Locate the cell with the specified text and output its (x, y) center coordinate. 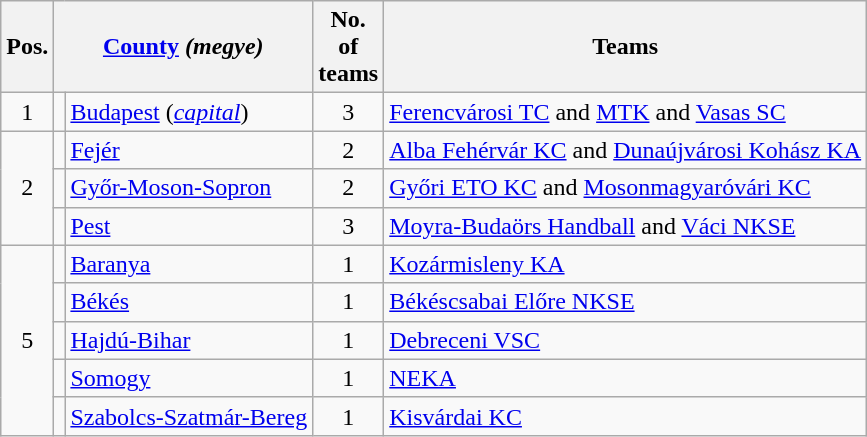
Győr-Moson-Sopron (189, 188)
Pest (189, 226)
Hajdú-Bihar (189, 340)
Békés (189, 302)
NEKA (626, 378)
Békéscsabai Előre NKSE (626, 302)
Somogy (189, 378)
Debreceni VSC (626, 340)
County (megye) (184, 47)
Szabolcs-Szatmár-Bereg (189, 416)
Fejér (189, 150)
Alba Fehérvár KC and Dunaújvárosi Kohász KA (626, 150)
No. of teams (348, 47)
Pos. (28, 47)
Győri ETO KC and Mosonmagyaróvári KC (626, 188)
Teams (626, 47)
Budapest (capital) (189, 112)
5 (28, 340)
Kisvárdai KC (626, 416)
Moyra-Budaörs Handball and Váci NKSE (626, 226)
Baranya (189, 264)
Ferencvárosi TC and MTK and Vasas SC (626, 112)
Kozármisleny KA (626, 264)
